Scan for the cell matching the given text and deliver its [X, Y] coordinate at center. 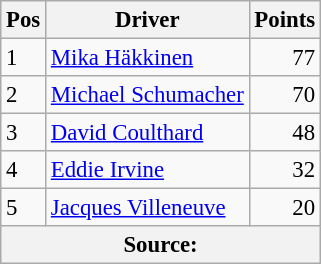
20 [284, 208]
Jacques Villeneuve [148, 208]
Driver [148, 20]
77 [284, 58]
Source: [161, 245]
4 [24, 170]
5 [24, 208]
48 [284, 133]
Mika Häkkinen [148, 58]
Points [284, 20]
3 [24, 133]
Pos [24, 20]
32 [284, 170]
2 [24, 95]
70 [284, 95]
1 [24, 58]
Michael Schumacher [148, 95]
Eddie Irvine [148, 170]
David Coulthard [148, 133]
